Pinpoint the cell where the given text exists, returning its [x, y] midpoint coordinate. 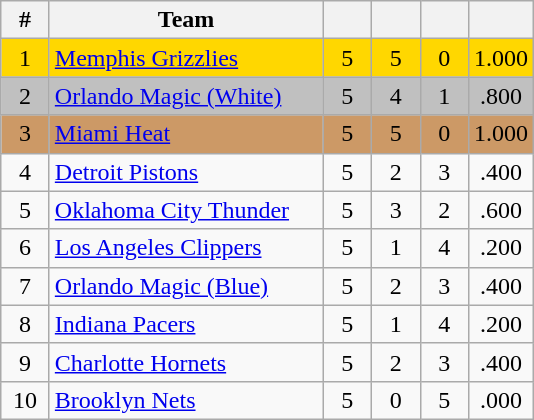
Los Angeles Clippers [186, 248]
7 [26, 286]
9 [26, 362]
.600 [502, 210]
Miami Heat [186, 134]
.000 [502, 400]
# [26, 20]
Brooklyn Nets [186, 400]
Orlando Magic (Blue) [186, 286]
Indiana Pacers [186, 324]
8 [26, 324]
.800 [502, 96]
Oklahoma City Thunder [186, 210]
Charlotte Hornets [186, 362]
6 [26, 248]
Team [186, 20]
Detroit Pistons [186, 172]
10 [26, 400]
Memphis Grizzlies [186, 58]
Orlando Magic (White) [186, 96]
